Return (x, y) of the center of cell containing provided text 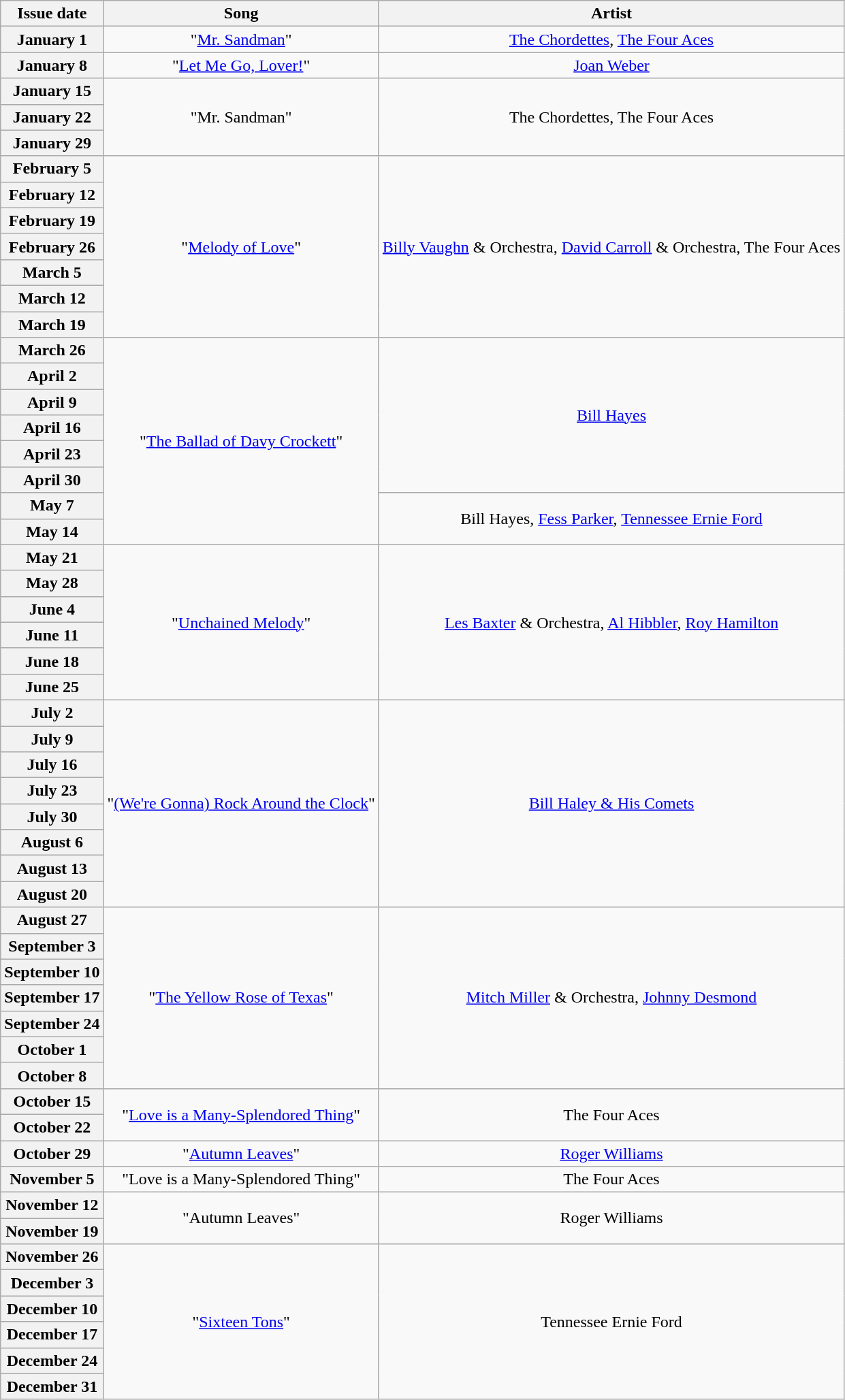
Artist (611, 14)
January 15 (52, 91)
Song (241, 14)
June 4 (52, 609)
June 18 (52, 661)
March 12 (52, 298)
November 5 (52, 1179)
Issue date (52, 14)
Billy Vaughn & Orchestra, David Carroll & Orchestra, The Four Aces (611, 246)
May 14 (52, 532)
July 2 (52, 713)
April 30 (52, 480)
February 5 (52, 169)
Bill Hayes (611, 415)
June 25 (52, 687)
January 29 (52, 143)
November 12 (52, 1205)
January 8 (52, 65)
February 19 (52, 221)
September 3 (52, 946)
October 8 (52, 1075)
"Melody of Love" (241, 246)
Bill Hayes, Fess Parker, Tennessee Ernie Ford (611, 519)
March 5 (52, 272)
November 19 (52, 1231)
October 29 (52, 1154)
July 9 (52, 738)
June 11 (52, 635)
April 9 (52, 402)
July 30 (52, 817)
January 22 (52, 117)
Bill Haley & His Comets (611, 803)
August 20 (52, 894)
December 31 (52, 1386)
November 26 (52, 1257)
May 7 (52, 506)
March 19 (52, 325)
December 17 (52, 1335)
August 13 (52, 868)
February 26 (52, 246)
August 6 (52, 843)
October 1 (52, 1049)
"Unchained Melody" (241, 622)
"(We're Gonna) Rock Around the Clock" (241, 803)
"Sixteen Tons" (241, 1322)
April 23 (52, 454)
Tennessee Ernie Ford (611, 1322)
Mitch Miller & Orchestra, Johnny Desmond (611, 998)
July 23 (52, 791)
"Let Me Go, Lover!" (241, 65)
October 22 (52, 1127)
December 10 (52, 1309)
September 24 (52, 1024)
February 12 (52, 195)
August 27 (52, 920)
October 15 (52, 1101)
"The Yellow Rose of Texas" (241, 998)
September 17 (52, 998)
April 16 (52, 428)
Joan Weber (611, 65)
"The Ballad of Davy Crockett" (241, 441)
March 26 (52, 351)
December 3 (52, 1283)
May 21 (52, 557)
December 24 (52, 1361)
May 28 (52, 583)
Les Baxter & Orchestra, Al Hibbler, Roy Hamilton (611, 622)
April 2 (52, 376)
September 10 (52, 972)
July 16 (52, 765)
January 1 (52, 39)
